Search for the cell housing the specified text and yield its (X, Y) center coordinate. 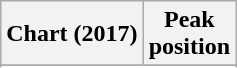
Peakposition (189, 34)
Chart (2017) (72, 34)
